Determine the (X, Y) coordinate at the center of the cell enclosing the given text.  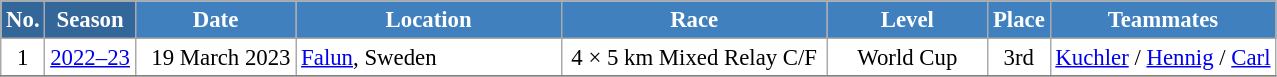
Location (429, 20)
19 March 2023 (216, 58)
Season (90, 20)
1 (23, 58)
World Cup (908, 58)
4 × 5 km Mixed Relay C/F (694, 58)
No. (23, 20)
3rd (1019, 58)
Place (1019, 20)
Date (216, 20)
2022–23 (90, 58)
Teammates (1163, 20)
Falun, Sweden (429, 58)
Kuchler / Hennig / Carl (1163, 58)
Race (694, 20)
Level (908, 20)
